Output the (X, Y) coordinate of the center of the cell containing the given text.  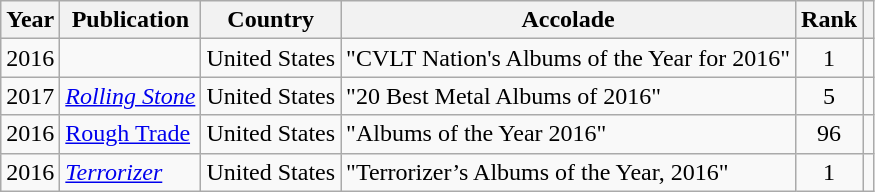
Rank (830, 20)
2017 (30, 96)
Rolling Stone (130, 96)
5 (830, 96)
"Albums of the Year 2016" (568, 134)
"20 Best Metal Albums of 2016" (568, 96)
Rough Trade (130, 134)
Year (30, 20)
Accolade (568, 20)
Publication (130, 20)
Terrorizer (130, 172)
"Terrorizer’s Albums of the Year, 2016" (568, 172)
"CVLT Nation's Albums of the Year for 2016" (568, 58)
Country (271, 20)
96 (830, 134)
